Determine the (X, Y) coordinate at the center of the cell enclosing the given text.  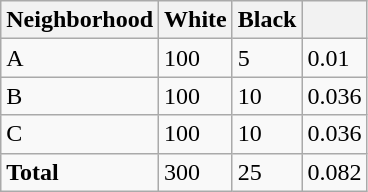
A (80, 58)
B (80, 96)
Neighborhood (80, 20)
0.01 (334, 58)
0.082 (334, 172)
25 (267, 172)
Total (80, 172)
5 (267, 58)
C (80, 134)
300 (196, 172)
White (196, 20)
Black (267, 20)
